Identify which cell holds the provided text, then report its [X, Y] central coordinate. 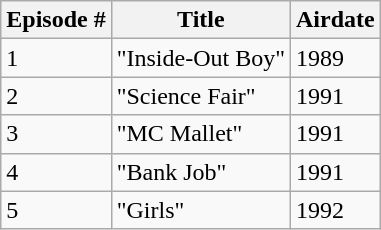
2 [56, 96]
"Inside-Out Boy" [200, 58]
1989 [336, 58]
4 [56, 172]
3 [56, 134]
1 [56, 58]
Title [200, 20]
Airdate [336, 20]
"MC Mallet" [200, 134]
1992 [336, 210]
"Bank Job" [200, 172]
Episode # [56, 20]
"Girls" [200, 210]
"Science Fair" [200, 96]
5 [56, 210]
